For the text-containing cell, return its midpoint in (x, y) coordinate format. 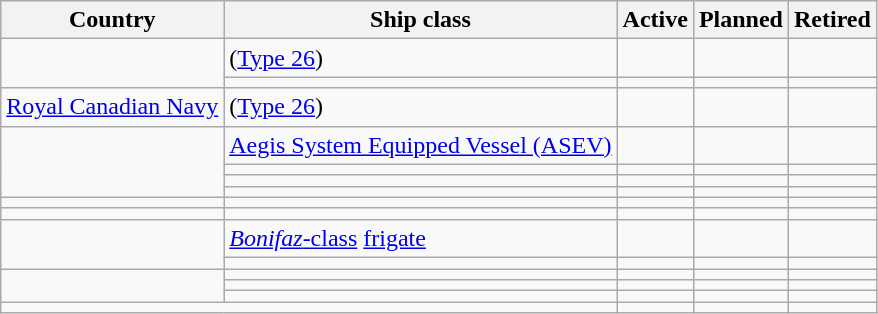
Country (112, 20)
Royal Canadian Navy (112, 107)
Planned (740, 20)
Ship class (420, 20)
Retired (832, 20)
Aegis System Equipped Vessel (ASEV) (420, 145)
Active (655, 20)
Bonifaz-class frigate (420, 238)
